Return (X, Y) of the center of cell containing provided text 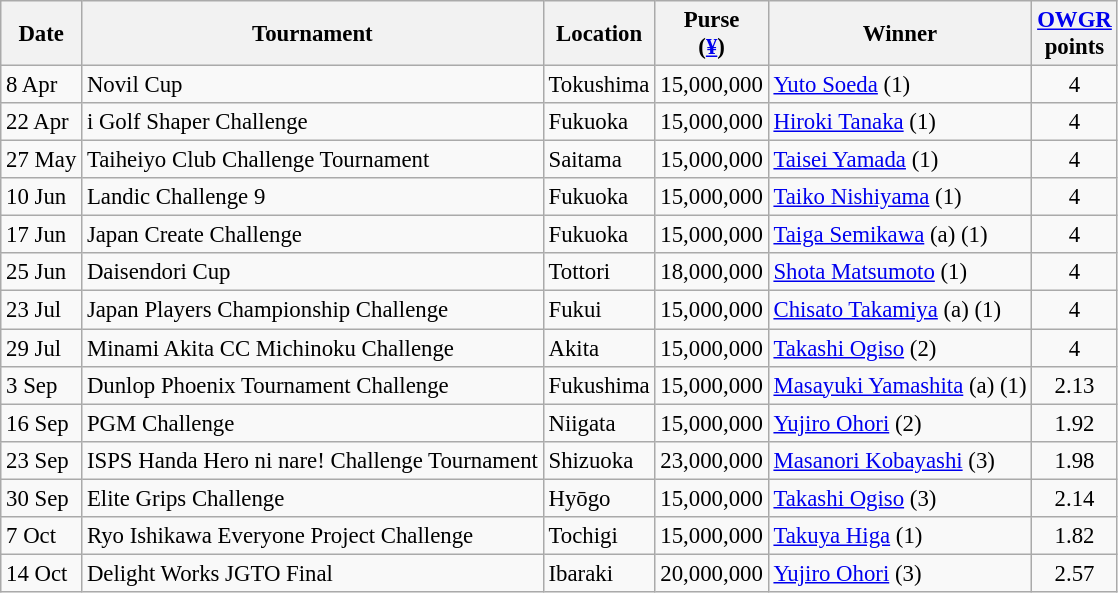
Yujiro Ohori (3) (900, 573)
17 Jun (42, 235)
Taiga Semikawa (a) (1) (900, 235)
Takashi Ogiso (3) (900, 498)
Location (599, 34)
1.92 (1074, 423)
i Golf Shaper Challenge (313, 122)
Fukushima (599, 385)
Tottori (599, 273)
Tournament (313, 34)
23 Jul (42, 310)
Akita (599, 348)
Ibaraki (599, 573)
Ryo Ishikawa Everyone Project Challenge (313, 536)
Yuto Soeda (1) (900, 85)
Fukui (599, 310)
23 Sep (42, 460)
Elite Grips Challenge (313, 498)
18,000,000 (712, 273)
Daisendori Cup (313, 273)
Hiroki Tanaka (1) (900, 122)
Niigata (599, 423)
14 Oct (42, 573)
Shota Matsumoto (1) (900, 273)
Shizuoka (599, 460)
Chisato Takamiya (a) (1) (900, 310)
Minami Akita CC Michinoku Challenge (313, 348)
Novil Cup (313, 85)
8 Apr (42, 85)
1.82 (1074, 536)
2.14 (1074, 498)
Taisei Yamada (1) (900, 160)
2.13 (1074, 385)
Date (42, 34)
Takashi Ogiso (2) (900, 348)
Taiheiyo Club Challenge Tournament (313, 160)
10 Jun (42, 197)
Purse(¥) (712, 34)
ISPS Handa Hero ni nare! Challenge Tournament (313, 460)
1.98 (1074, 460)
Landic Challenge 9 (313, 197)
Masanori Kobayashi (3) (900, 460)
PGM Challenge (313, 423)
Tochigi (599, 536)
3 Sep (42, 385)
23,000,000 (712, 460)
22 Apr (42, 122)
OWGRpoints (1074, 34)
Hyōgo (599, 498)
27 May (42, 160)
Japan Create Challenge (313, 235)
Masayuki Yamashita (a) (1) (900, 385)
30 Sep (42, 498)
20,000,000 (712, 573)
Winner (900, 34)
Delight Works JGTO Final (313, 573)
Takuya Higa (1) (900, 536)
Taiko Nishiyama (1) (900, 197)
Saitama (599, 160)
16 Sep (42, 423)
29 Jul (42, 348)
Yujiro Ohori (2) (900, 423)
Japan Players Championship Challenge (313, 310)
2.57 (1074, 573)
Tokushima (599, 85)
25 Jun (42, 273)
Dunlop Phoenix Tournament Challenge (313, 385)
7 Oct (42, 536)
